Return [X, Y] of the center of cell containing provided text 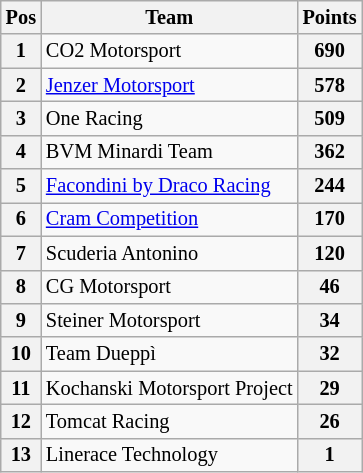
120 [330, 253]
244 [330, 186]
578 [330, 85]
4 [21, 152]
170 [330, 219]
Scuderia Antonino [170, 253]
One Racing [170, 118]
7 [21, 253]
34 [330, 320]
2 [21, 85]
5 [21, 186]
CG Motorsport [170, 287]
8 [21, 287]
46 [330, 287]
Kochanski Motorsport Project [170, 388]
10 [21, 354]
Jenzer Motorsport [170, 85]
29 [330, 388]
Tomcat Racing [170, 421]
690 [330, 51]
BVM Minardi Team [170, 152]
11 [21, 388]
Team [170, 17]
13 [21, 455]
9 [21, 320]
CO2 Motorsport [170, 51]
Facondini by Draco Racing [170, 186]
26 [330, 421]
6 [21, 219]
Pos [21, 17]
Cram Competition [170, 219]
509 [330, 118]
12 [21, 421]
Linerace Technology [170, 455]
32 [330, 354]
Points [330, 17]
Steiner Motorsport [170, 320]
Team Dueppì [170, 354]
362 [330, 152]
3 [21, 118]
